From the cell containing the given text, extract its center point as [x, y] coordinate. 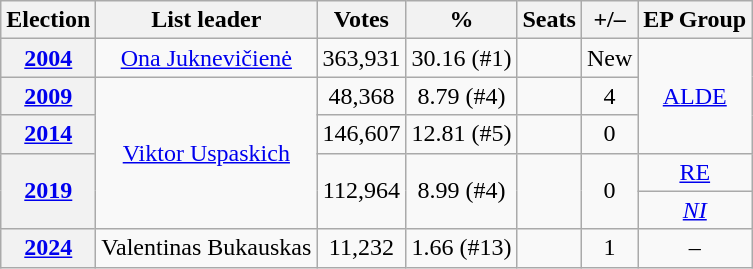
8.79 (#4) [462, 96]
30.16 (#1) [462, 58]
ALDE [695, 96]
112,964 [362, 191]
2024 [48, 248]
List leader [206, 20]
4 [609, 96]
NI [695, 210]
363,931 [362, 58]
– [695, 248]
Election [48, 20]
146,607 [362, 134]
1.66 (#13) [462, 248]
New [609, 58]
Seats [549, 20]
48,368 [362, 96]
Valentinas Bukauskas [206, 248]
Viktor Uspaskich [206, 153]
2004 [48, 58]
+/– [609, 20]
12.81 (#5) [462, 134]
8.99 (#4) [462, 191]
2009 [48, 96]
2014 [48, 134]
Votes [362, 20]
11,232 [362, 248]
EP Group [695, 20]
1 [609, 248]
RE [695, 172]
2019 [48, 191]
% [462, 20]
Ona Juknevičienė [206, 58]
